Locate the cell with the specified text and output its [x, y] center coordinate. 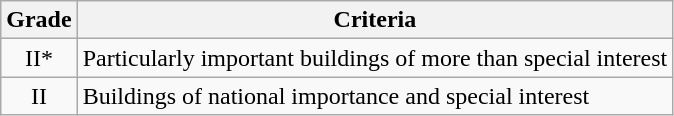
II* [39, 58]
II [39, 96]
Buildings of national importance and special interest [375, 96]
Criteria [375, 20]
Particularly important buildings of more than special interest [375, 58]
Grade [39, 20]
